From the cell containing the given text, extract its center point as [X, Y] coordinate. 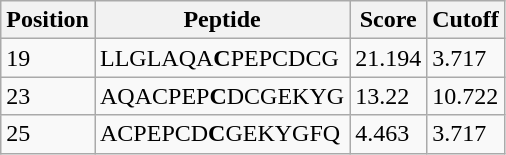
Position [48, 20]
4.463 [388, 134]
LLGLAQACPEPCDCG [222, 58]
Cutoff [466, 20]
19 [48, 58]
Score [388, 20]
21.194 [388, 58]
23 [48, 96]
Peptide [222, 20]
13.22 [388, 96]
10.722 [466, 96]
ACPEPCDCGEKYGFQ [222, 134]
AQACPEPCDCGEKYG [222, 96]
25 [48, 134]
